Search for the cell housing the specified text and yield its (x, y) center coordinate. 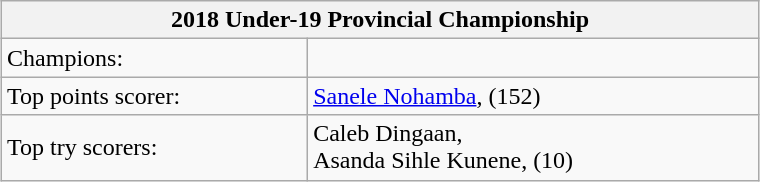
Caleb Dingaan, Asanda Sihle Kunene, (10) (534, 148)
Top try scorers: (155, 148)
2018 Under-19 Provincial Championship (380, 20)
Top points scorer: (155, 96)
Champions: (155, 58)
Sanele Nohamba, (152) (534, 96)
